Pinpoint the cell where the given text exists, returning its (X, Y) midpoint coordinate. 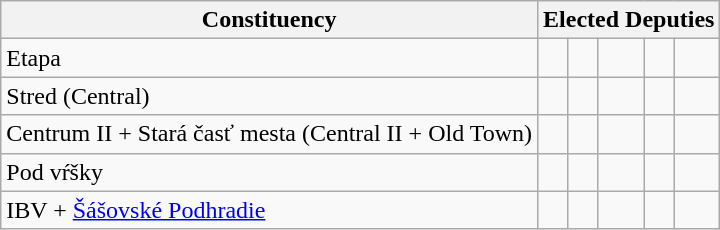
Centrum II + Stará časť mesta (Central II + Old Town) (270, 134)
Stred (Central) (270, 96)
Etapa (270, 58)
Elected Deputies (629, 20)
Constituency (270, 20)
IBV + Šášovské Podhradie (270, 210)
Pod vŕšky (270, 172)
